Provide the (x, y) coordinate of the cell's center where the given text is located.  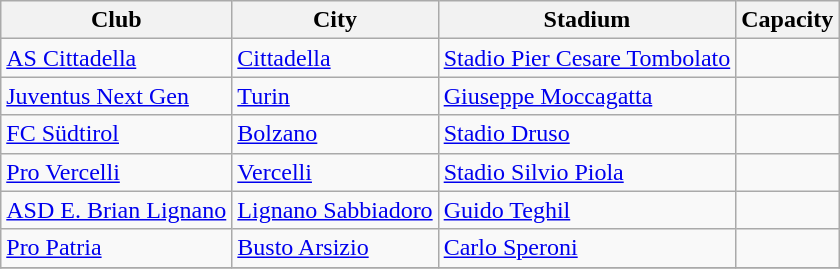
Vercelli (335, 172)
Cittadella (335, 58)
Stadio Silvio Piola (587, 172)
Stadium (587, 20)
Carlo Speroni (587, 248)
AS Cittadella (116, 58)
Juventus Next Gen (116, 96)
Busto Arsizio (335, 248)
FC Südtirol (116, 134)
Club (116, 20)
Lignano Sabbiadoro (335, 210)
Giuseppe Moccagatta (587, 96)
Capacity (788, 20)
City (335, 20)
Guido Teghil (587, 210)
Stadio Druso (587, 134)
ASD E. Brian Lignano (116, 210)
Stadio Pier Cesare Tombolato (587, 58)
Pro Vercelli (116, 172)
Turin (335, 96)
Pro Patria (116, 248)
Bolzano (335, 134)
